Find where the given text appears and provide that cell's center as (X, Y) coordinate. 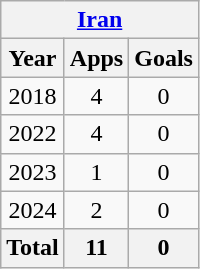
2022 (33, 134)
Apps (96, 58)
Year (33, 58)
2 (96, 210)
Total (33, 248)
Goals (164, 58)
2018 (33, 96)
2023 (33, 172)
2024 (33, 210)
1 (96, 172)
Iran (100, 20)
11 (96, 248)
